From the cell containing the given text, extract its center point as [X, Y] coordinate. 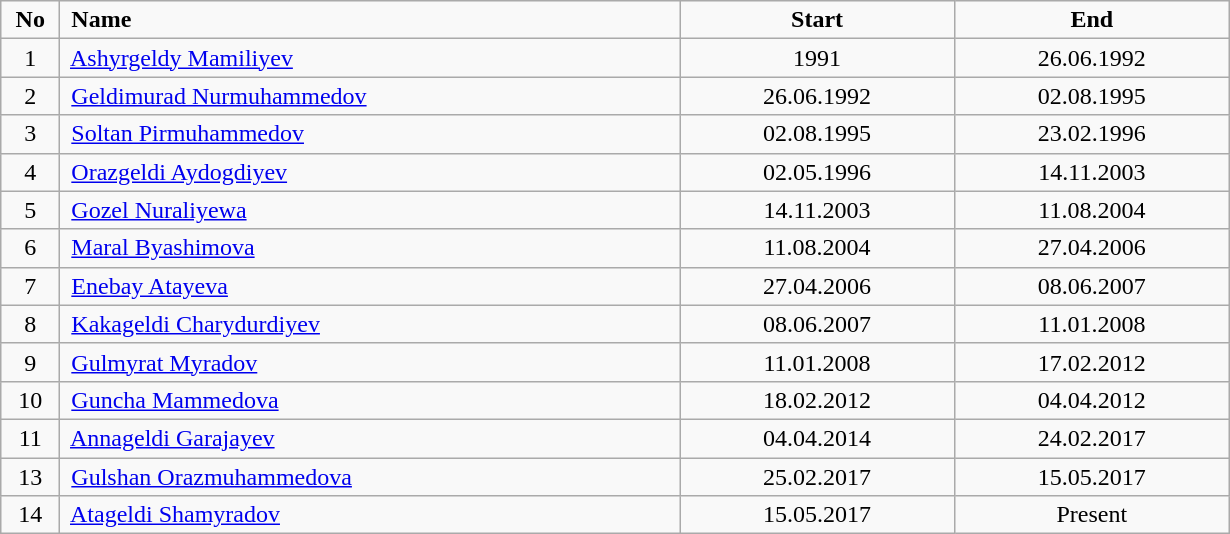
Gozel Nuraliyewa [370, 210]
8 [30, 324]
17.02.2012 [1092, 362]
02.05.1996 [818, 172]
25.02.2017 [818, 477]
5 [30, 210]
9 [30, 362]
04.04.2012 [1092, 400]
6 [30, 248]
Present [1092, 515]
Name [370, 20]
Soltan Pirmuhammedov [370, 134]
End [1092, 20]
2 [30, 96]
10 [30, 400]
Ashyrgeldy Mamiliyev [370, 58]
Maral Byashimova [370, 248]
Gulmyrat Myradov [370, 362]
Kakageldi Charydurdiyev [370, 324]
Atageldi Shamyradov [370, 515]
Annageldi Garajayev [370, 438]
23.02.1996 [1092, 134]
24.02.2017 [1092, 438]
Orazgeldi Aydogdiyev [370, 172]
7 [30, 286]
18.02.2012 [818, 400]
13 [30, 477]
11 [30, 438]
Geldimurad Nurmuhammedov [370, 96]
04.04.2014 [818, 438]
1 [30, 58]
No [30, 20]
4 [30, 172]
Guncha Mammedova [370, 400]
1991 [818, 58]
Start [818, 20]
3 [30, 134]
Gulshan Orazmuhammedova [370, 477]
14 [30, 515]
Enebay Atayeva [370, 286]
